Capture the cell that displays the provided text and extract its [X, Y] central coordinate. 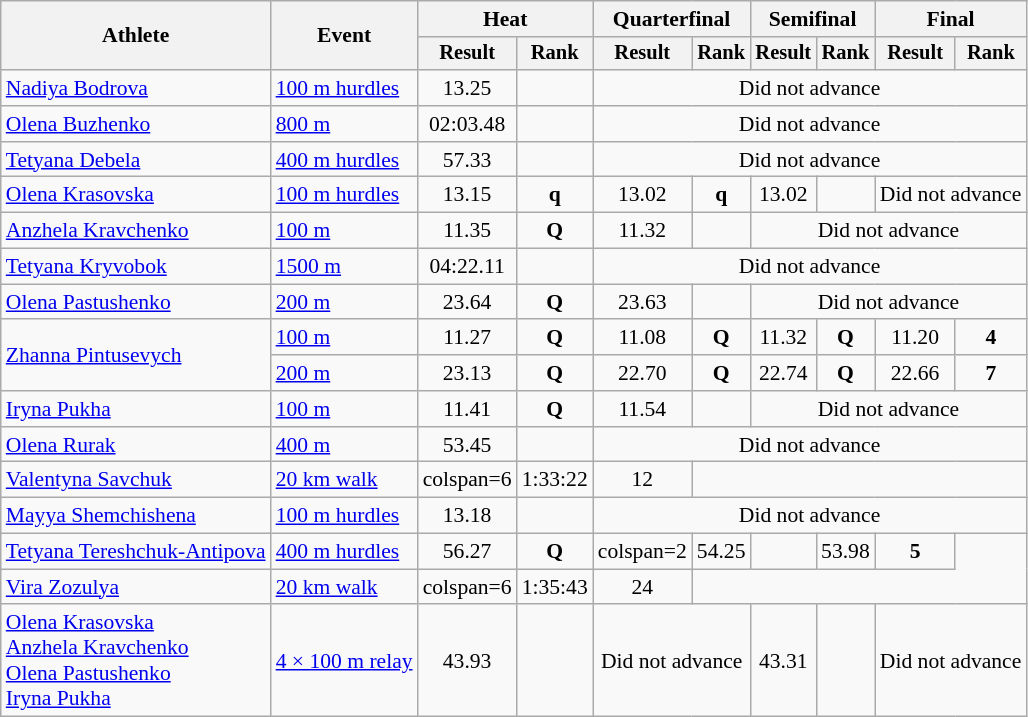
1:33:22 [555, 480]
Olena Pastushenko [136, 302]
13.25 [468, 88]
Tetyana Debela [136, 160]
Mayya Shemchishena [136, 516]
11.41 [468, 409]
56.27 [468, 552]
Valentyna Savchuk [136, 480]
11.08 [642, 338]
Olena KrasovskaAnzhela KravchenkoOlena PastushenkoIryna Pukha [136, 661]
Anzhela Kravchenko [136, 231]
04:22.11 [468, 267]
53.45 [468, 445]
Event [344, 36]
Tetyana Tereshchuk-Antipova [136, 552]
Semifinal [813, 19]
Vira Zozulya [136, 587]
Olena Rurak [136, 445]
Heat [506, 19]
1:35:43 [555, 587]
11.35 [468, 231]
13.18 [468, 516]
Final [951, 19]
4 [990, 338]
23.64 [468, 302]
02:03.48 [468, 124]
22.74 [784, 373]
22.70 [642, 373]
800 m [344, 124]
11.27 [468, 338]
Tetyana Kryvobok [136, 267]
53.98 [846, 552]
43.93 [468, 661]
Quarterfinal [672, 19]
57.33 [468, 160]
Olena Buzhenko [136, 124]
Zhanna Pintusevych [136, 356]
Olena Krasovska [136, 195]
7 [990, 373]
12 [642, 480]
22.66 [916, 373]
400 m [344, 445]
11.54 [642, 409]
1500 m [344, 267]
Iryna Pukha [136, 409]
Nadiya Bodrova [136, 88]
4 × 100 m relay [344, 661]
5 [916, 552]
43.31 [784, 661]
11.20 [916, 338]
24 [642, 587]
23.13 [468, 373]
colspan=2 [642, 552]
Athlete [136, 36]
13.15 [468, 195]
54.25 [722, 552]
23.63 [642, 302]
